Identify which cell holds the provided text, then report its [X, Y] central coordinate. 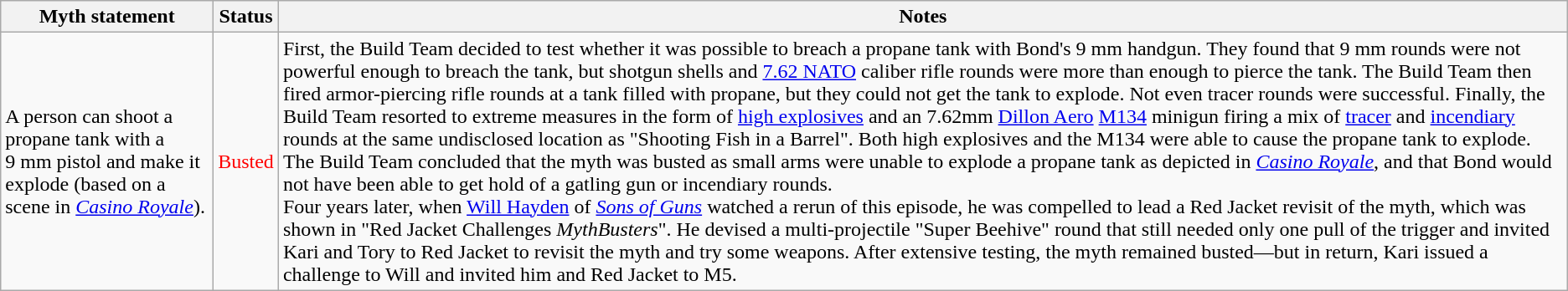
Busted [246, 161]
Status [246, 17]
Notes [923, 17]
Myth statement [107, 17]
A person can shoot a propane tank with a 9 mm pistol and make it explode (based on a scene in Casino Royale). [107, 161]
